From the cell containing the given text, extract its center point as [X, Y] coordinate. 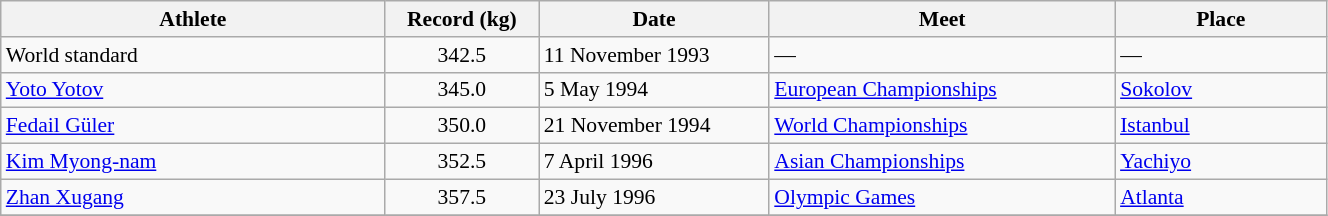
Athlete [193, 19]
Olympic Games [942, 197]
352.5 [462, 162]
World standard [193, 55]
11 November 1993 [654, 55]
World Championships [942, 126]
Sokolov [1220, 90]
Zhan Xugang [193, 197]
345.0 [462, 90]
Date [654, 19]
350.0 [462, 126]
23 July 1996 [654, 197]
Atlanta [1220, 197]
Fedail Güler [193, 126]
Kim Myong-nam [193, 162]
Place [1220, 19]
European Championships [942, 90]
5 May 1994 [654, 90]
Istanbul [1220, 126]
7 April 1996 [654, 162]
Yoto Yotov [193, 90]
21 November 1994 [654, 126]
Record (kg) [462, 19]
357.5 [462, 197]
Meet [942, 19]
342.5 [462, 55]
Asian Championships [942, 162]
Yachiyo [1220, 162]
